From the cell containing the given text, extract its center point as [X, Y] coordinate. 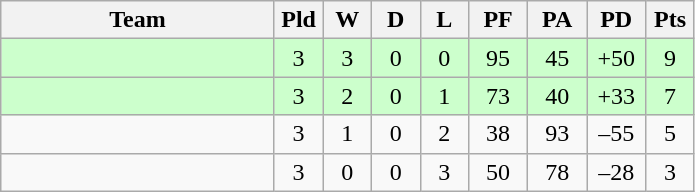
5 [670, 134]
78 [558, 172]
45 [558, 58]
50 [498, 172]
Team [138, 20]
Pts [670, 20]
95 [498, 58]
PF [498, 20]
L [444, 20]
93 [558, 134]
Pld [298, 20]
–55 [616, 134]
73 [498, 96]
PA [558, 20]
7 [670, 96]
–28 [616, 172]
PD [616, 20]
D [396, 20]
+50 [616, 58]
+33 [616, 96]
9 [670, 58]
40 [558, 96]
W [348, 20]
38 [498, 134]
